Find where the given text appears and provide that cell's center as [x, y] coordinate. 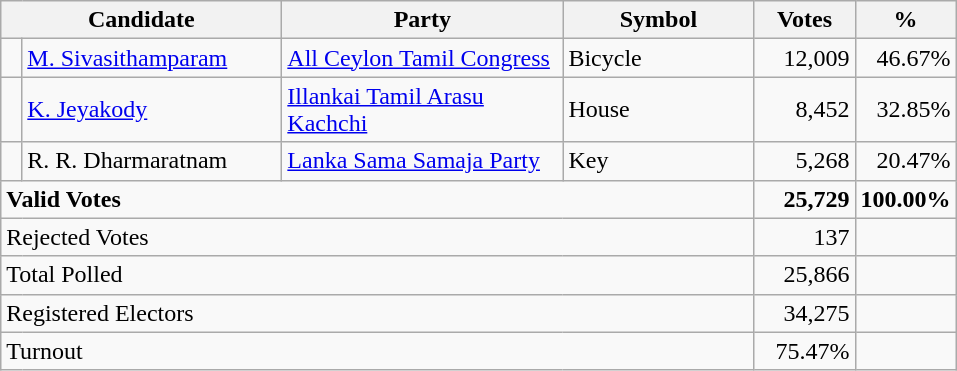
25,866 [804, 275]
25,729 [804, 199]
Candidate [142, 20]
M. Sivasithamparam [152, 58]
5,268 [804, 161]
House [658, 110]
32.85% [906, 110]
75.47% [804, 351]
% [906, 20]
Rejected Votes [378, 237]
Symbol [658, 20]
K. Jeyakody [152, 110]
Votes [804, 20]
Bicycle [658, 58]
20.47% [906, 161]
100.00% [906, 199]
Illankai Tamil Arasu Kachchi [422, 110]
All Ceylon Tamil Congress [422, 58]
34,275 [804, 313]
R. R. Dharmaratnam [152, 161]
137 [804, 237]
Registered Electors [378, 313]
8,452 [804, 110]
46.67% [906, 58]
12,009 [804, 58]
Key [658, 161]
Total Polled [378, 275]
Lanka Sama Samaja Party [422, 161]
Party [422, 20]
Turnout [378, 351]
Valid Votes [378, 199]
